Determine the [x, y] coordinate at the center of the cell enclosing the given text.  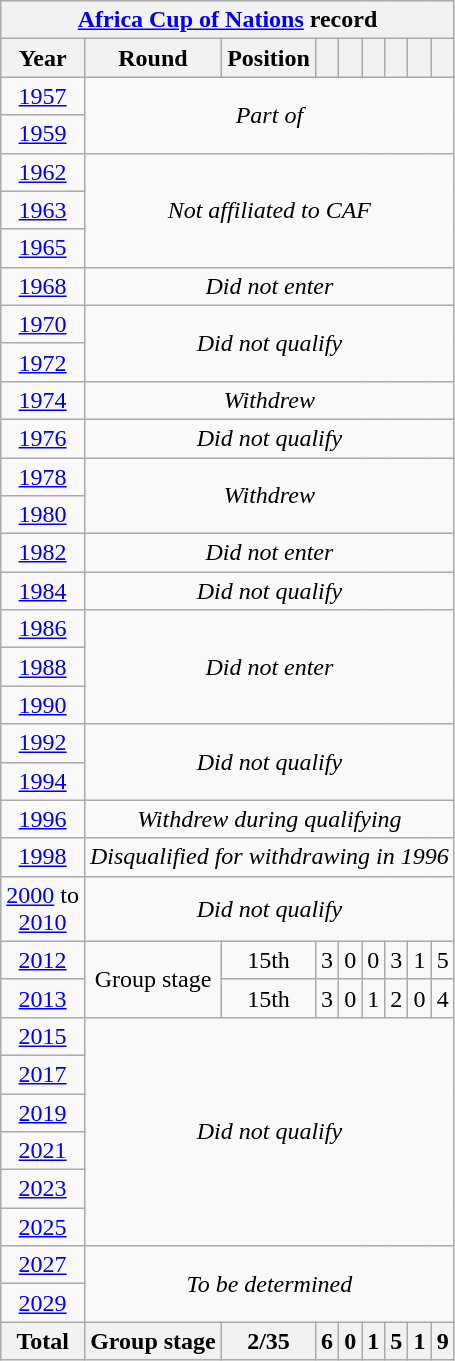
1990 [43, 705]
6 [326, 1341]
1984 [43, 591]
1978 [43, 477]
1974 [43, 400]
2021 [43, 1151]
1988 [43, 667]
2017 [43, 1074]
2023 [43, 1189]
1998 [43, 857]
2/35 [268, 1341]
1992 [43, 743]
1994 [43, 781]
1996 [43, 819]
Year [43, 58]
1968 [43, 286]
Disqualified for withdrawing in 1996 [269, 857]
1972 [43, 362]
1970 [43, 324]
2019 [43, 1113]
Africa Cup of Nations record [228, 20]
Part of [269, 115]
1965 [43, 248]
2015 [43, 1036]
Round [152, 58]
2027 [43, 1265]
To be determined [269, 1284]
2013 [43, 998]
2025 [43, 1227]
9 [442, 1341]
1962 [43, 172]
2 [396, 998]
1982 [43, 553]
1976 [43, 438]
2012 [43, 960]
1980 [43, 515]
4 [442, 998]
1986 [43, 629]
2000 to 2010 [43, 908]
Total [43, 1341]
1959 [43, 134]
1963 [43, 210]
1957 [43, 96]
Position [268, 58]
2029 [43, 1303]
Not affiliated to CAF [269, 210]
Withdrew during qualifying [269, 819]
